Capture the cell that displays the provided text and extract its [x, y] central coordinate. 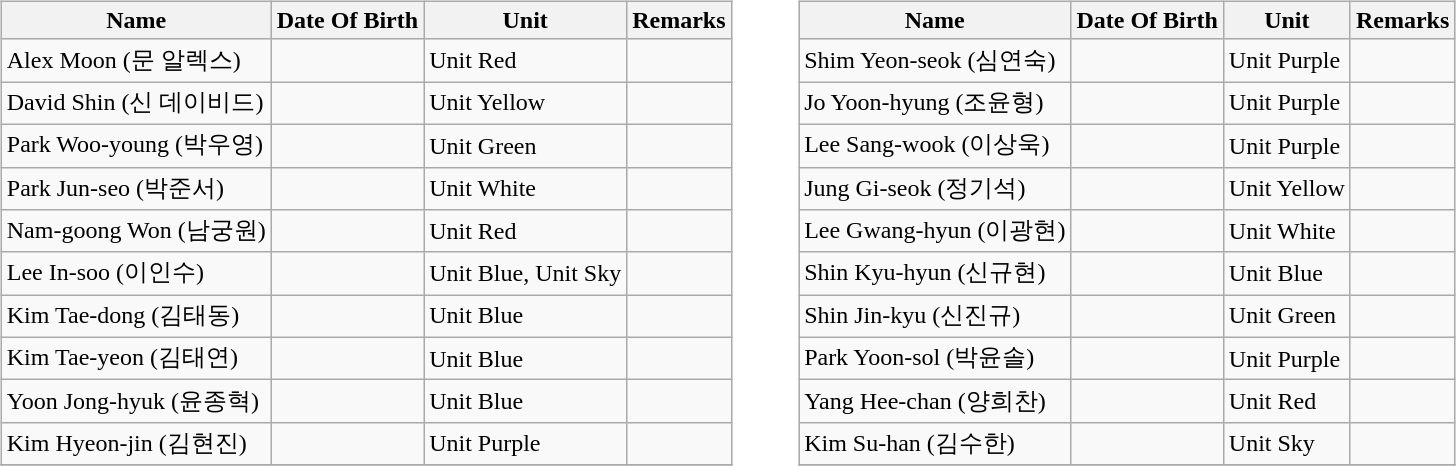
Shim Yeon-seok (심연숙) [935, 60]
Park Woo-young (박우영) [136, 146]
Kim Su-han (김수한) [935, 444]
Unit Blue, Unit Sky [526, 274]
Lee In-soo (이인수) [136, 274]
Kim Tae-dong (김태동) [136, 316]
Park Yoon-sol (박윤솔) [935, 358]
Unit Sky [1286, 444]
Lee Sang-wook (이상욱) [935, 146]
Shin Jin-kyu (신진규) [935, 316]
Lee Gwang-hyun (이광현) [935, 232]
Kim Tae-yeon (김태연) [136, 358]
Nam-goong Won (남궁원) [136, 232]
Alex Moon (문 알렉스) [136, 60]
Yoon Jong-hyuk (윤종혁) [136, 402]
Park Jun-seo (박준서) [136, 188]
Jo Yoon-hyung (조윤형) [935, 104]
Jung Gi-seok (정기석) [935, 188]
Kim Hyeon-jin (김현진) [136, 444]
Shin Kyu-hyun (신규현) [935, 274]
David Shin (신 데이비드) [136, 104]
Yang Hee-chan (양희찬) [935, 402]
